Pinpoint the cell where the given text exists, returning its (X, Y) midpoint coordinate. 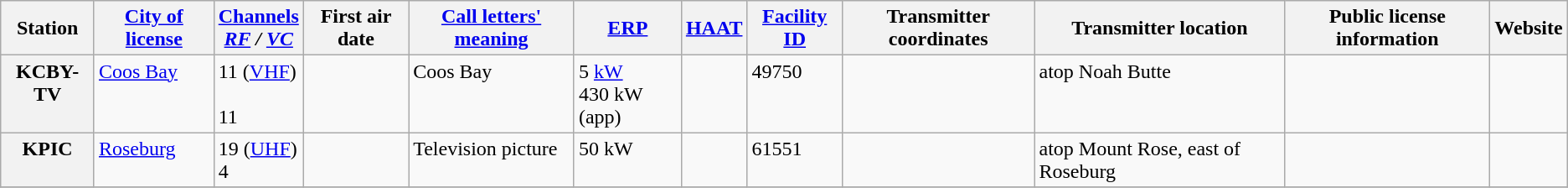
HAAT (714, 29)
Call letters' meaning (492, 29)
ERP (627, 29)
5 kW430 kW (app) (627, 94)
Facility ID (794, 29)
KCBY-TV (48, 94)
atop Mount Rose, east of Roseburg (1159, 159)
61551 (794, 159)
19 (UHF)4 (258, 159)
atop Noah Butte (1159, 94)
First air date (355, 29)
KPIC (48, 159)
City of license (154, 29)
Station (48, 29)
50 kW (627, 159)
Television picture (492, 159)
Transmitter location (1159, 29)
ChannelsRF / VC (258, 29)
Website (1529, 29)
11 (VHF)11 (258, 94)
Transmitter coordinates (938, 29)
Roseburg (154, 159)
Public license information (1387, 29)
49750 (794, 94)
